Find where the given text appears and provide that cell's center as [X, Y] coordinate. 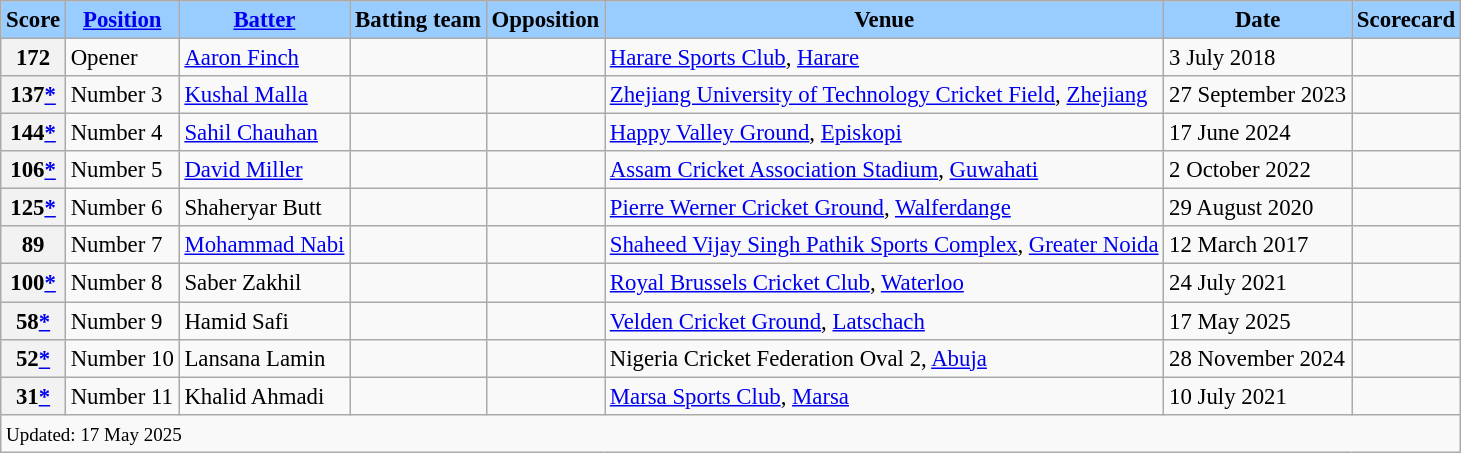
Velden Cricket Ground, Latschach [884, 321]
Number 11 [122, 396]
106* [34, 170]
Number 7 [122, 245]
10 July 2021 [1258, 396]
Number 5 [122, 170]
Venue [884, 20]
Updated: 17 May 2025 [731, 433]
Shaheed Vijay Singh Pathik Sports Complex, Greater Noida [884, 245]
144* [34, 133]
Batting team [418, 20]
Number 4 [122, 133]
125* [34, 208]
Number 8 [122, 283]
3 July 2018 [1258, 58]
Date [1258, 20]
Score [34, 20]
Happy Valley Ground, Episkopi [884, 133]
Kushal Malla [264, 95]
Zhejiang University of Technology Cricket Field, Zhejiang [884, 95]
Royal Brussels Cricket Club, Waterloo [884, 283]
Number 9 [122, 321]
Number 6 [122, 208]
Saber Zakhil [264, 283]
Marsa Sports Club, Marsa [884, 396]
Position [122, 20]
Shaheryar Butt [264, 208]
31* [34, 396]
Number 10 [122, 358]
Harare Sports Club, Harare [884, 58]
Batter [264, 20]
17 May 2025 [1258, 321]
52* [34, 358]
Scorecard [1406, 20]
137* [34, 95]
Assam Cricket Association Stadium, Guwahati [884, 170]
Lansana Lamin [264, 358]
David Miller [264, 170]
Number 3 [122, 95]
Opener [122, 58]
Khalid Ahmadi [264, 396]
Nigeria Cricket Federation Oval 2, Abuja [884, 358]
Hamid Safi [264, 321]
Aaron Finch [264, 58]
17 June 2024 [1258, 133]
Sahil Chauhan [264, 133]
Mohammad Nabi [264, 245]
Pierre Werner Cricket Ground, Walferdange [884, 208]
89 [34, 245]
12 March 2017 [1258, 245]
28 November 2024 [1258, 358]
27 September 2023 [1258, 95]
58* [34, 321]
24 July 2021 [1258, 283]
172 [34, 58]
100* [34, 283]
29 August 2020 [1258, 208]
Opposition [545, 20]
2 October 2022 [1258, 170]
